Find where the given text appears and provide that cell's center as (X, Y) coordinate. 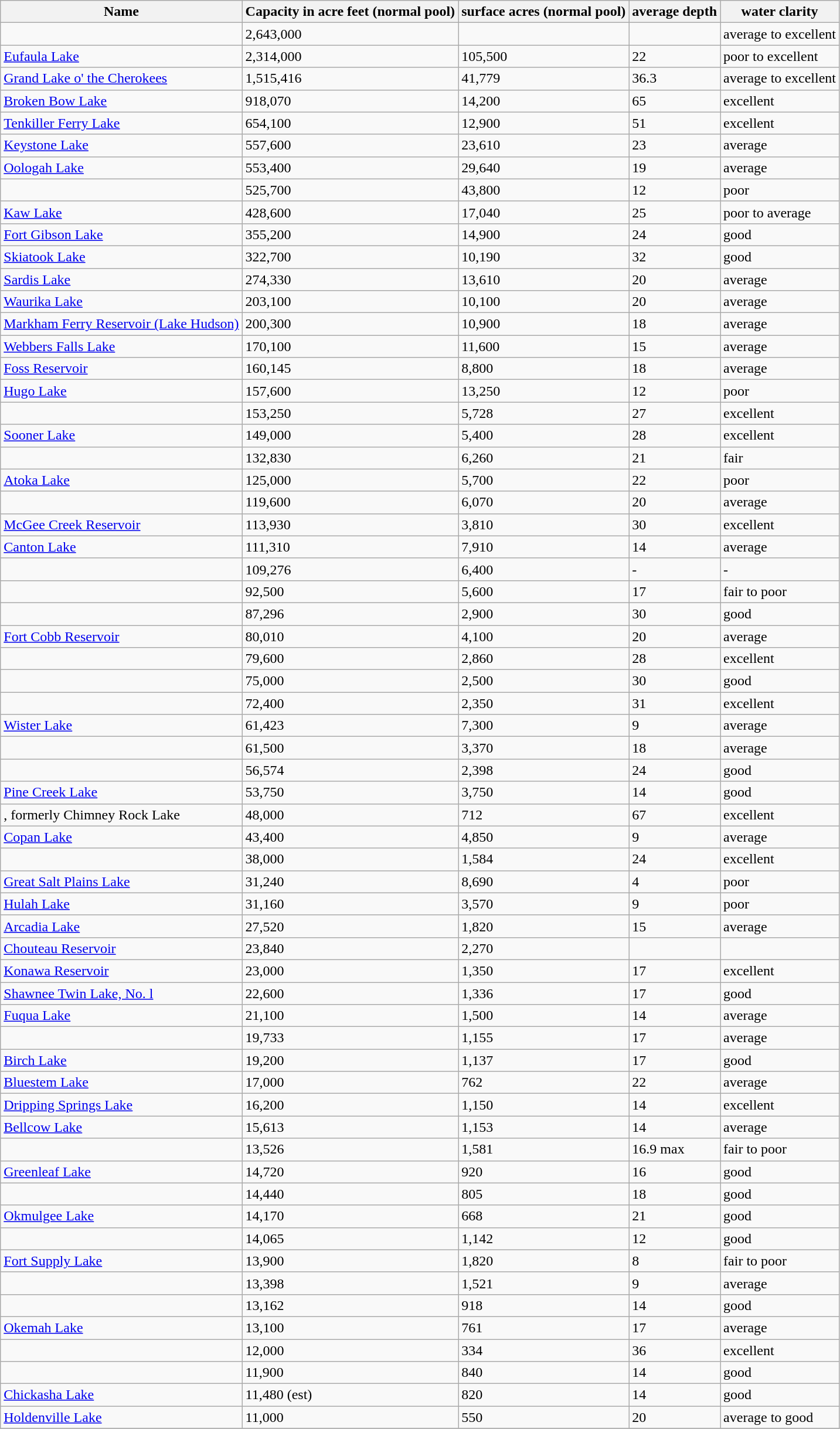
5,700 (544, 480)
51 (675, 123)
Foss Reservoir (121, 369)
Hulah Lake (121, 904)
Fort Supply Lake (121, 1261)
8 (675, 1261)
13,398 (351, 1283)
Okemah Lake (121, 1328)
153,250 (351, 413)
Chickasha Lake (121, 1395)
132,830 (351, 458)
13,250 (544, 391)
10,900 (544, 324)
1,155 (544, 1038)
4,850 (544, 837)
43,800 (544, 190)
668 (544, 1216)
56,574 (351, 770)
1,500 (544, 1016)
, formerly Chimney Rock Lake (121, 815)
43,400 (351, 837)
525,700 (351, 190)
654,100 (351, 123)
11,900 (351, 1373)
2,860 (544, 659)
428,600 (351, 212)
Capacity in acre feet (normal pool) (351, 12)
14,200 (544, 101)
16,200 (351, 1105)
11,600 (544, 346)
Chouteau Reservoir (121, 948)
53,750 (351, 792)
557,600 (351, 145)
Markham Ferry Reservoir (Lake Hudson) (121, 324)
109,276 (351, 569)
14,720 (351, 1172)
25 (675, 212)
23,000 (351, 971)
Dripping Springs Lake (121, 1105)
87,296 (351, 614)
6,260 (544, 458)
Sardis Lake (121, 280)
712 (544, 815)
23 (675, 145)
2,270 (544, 948)
27 (675, 413)
1,153 (544, 1127)
Grand Lake o' the Cherokees (121, 79)
average depth (675, 12)
31,240 (351, 882)
Birch Lake (121, 1060)
10,190 (544, 257)
3,570 (544, 904)
1,515,416 (351, 79)
19,200 (351, 1060)
61,423 (351, 726)
32 (675, 257)
5,600 (544, 591)
3,810 (544, 525)
5,728 (544, 413)
Arcadia Lake (121, 926)
Tenkiller Ferry Lake (121, 123)
1,150 (544, 1105)
29,640 (544, 168)
14,170 (351, 1216)
Keystone Lake (121, 145)
13,526 (351, 1149)
1,581 (544, 1149)
12,900 (544, 123)
1,336 (544, 994)
61,500 (351, 748)
3,750 (544, 792)
Holdenville Lake (121, 1417)
2,500 (544, 681)
14,065 (351, 1239)
Oologah Lake (121, 168)
13,100 (351, 1328)
125,000 (351, 480)
Shawnee Twin Lake, No. l (121, 994)
38,000 (351, 859)
2,643,000 (351, 34)
11,000 (351, 1417)
762 (544, 1083)
2,350 (544, 703)
Konawa Reservoir (121, 971)
13,900 (351, 1261)
36.3 (675, 79)
36 (675, 1350)
322,700 (351, 257)
170,100 (351, 346)
2,314,000 (351, 56)
761 (544, 1328)
16.9 max (675, 1149)
Bluestem Lake (121, 1083)
poor to excellent (780, 56)
21,100 (351, 1016)
17,000 (351, 1083)
Skiatook Lake (121, 257)
Pine Creek Lake (121, 792)
7,300 (544, 726)
1,142 (544, 1239)
12,000 (351, 1350)
19,733 (351, 1038)
274,330 (351, 280)
17,040 (544, 212)
Sooner Lake (121, 435)
average to good (780, 1417)
1,584 (544, 859)
Broken Bow Lake (121, 101)
111,310 (351, 547)
5,400 (544, 435)
67 (675, 815)
1,137 (544, 1060)
6,070 (544, 502)
805 (544, 1194)
113,930 (351, 525)
553,400 (351, 168)
918 (544, 1305)
550 (544, 1417)
31,160 (351, 904)
157,600 (351, 391)
poor to average (780, 212)
2,900 (544, 614)
6,400 (544, 569)
200,300 (351, 324)
334 (544, 1350)
48,000 (351, 815)
80,010 (351, 636)
105,500 (544, 56)
820 (544, 1395)
Fuqua Lake (121, 1016)
Greenleaf Lake (121, 1172)
Waurika Lake (121, 302)
fair (780, 458)
19 (675, 168)
Great Salt Plains Lake (121, 882)
Fort Cobb Reservoir (121, 636)
Eufaula Lake (121, 56)
McGee Creek Reservoir (121, 525)
8,690 (544, 882)
72,400 (351, 703)
203,100 (351, 302)
149,000 (351, 435)
119,600 (351, 502)
Kaw Lake (121, 212)
10,100 (544, 302)
23,840 (351, 948)
Bellcow Lake (121, 1127)
Atoka Lake (121, 480)
11,480 (est) (351, 1395)
Canton Lake (121, 547)
160,145 (351, 369)
15,613 (351, 1127)
surface acres (normal pool) (544, 12)
16 (675, 1172)
41,779 (544, 79)
1,350 (544, 971)
Name (121, 12)
23,610 (544, 145)
Okmulgee Lake (121, 1216)
3,370 (544, 748)
75,000 (351, 681)
8,800 (544, 369)
Wister Lake (121, 726)
355,200 (351, 234)
water clarity (780, 12)
13,610 (544, 280)
2,398 (544, 770)
1,521 (544, 1283)
27,520 (351, 926)
14,440 (351, 1194)
840 (544, 1373)
Copan Lake (121, 837)
92,500 (351, 591)
920 (544, 1172)
Hugo Lake (121, 391)
31 (675, 703)
4,100 (544, 636)
65 (675, 101)
13,162 (351, 1305)
14,900 (544, 234)
79,600 (351, 659)
Webbers Falls Lake (121, 346)
Fort Gibson Lake (121, 234)
22,600 (351, 994)
7,910 (544, 547)
918,070 (351, 101)
4 (675, 882)
